Find where the given text appears and provide that cell's center as [X, Y] coordinate. 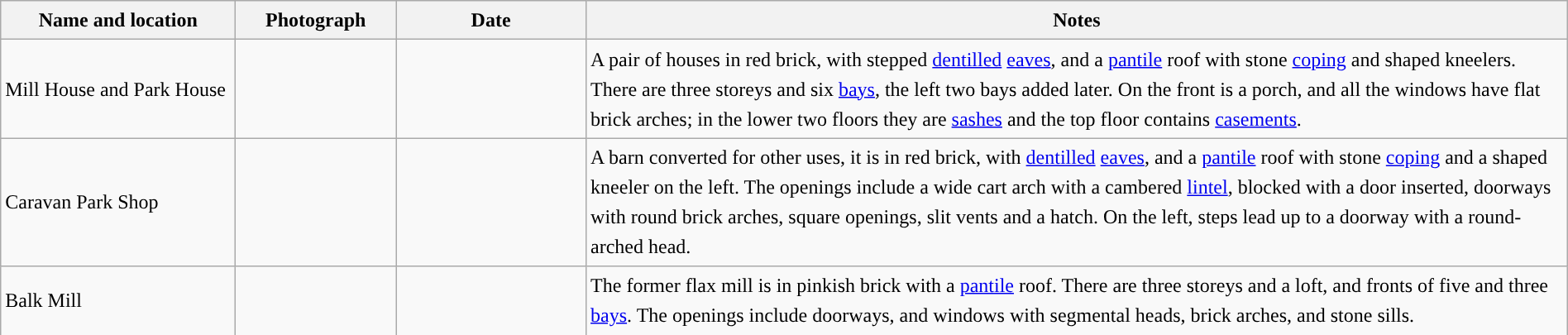
Date [491, 20]
Mill House and Park House [118, 89]
Name and location [118, 20]
Notes [1077, 20]
Balk Mill [118, 301]
Photograph [316, 20]
Caravan Park Shop [118, 202]
